Extract the [X, Y] coordinate from the center of the cell holding the provided text.  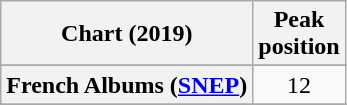
12 [299, 85]
Peakposition [299, 34]
French Albums (SNEP) [127, 85]
Chart (2019) [127, 34]
